Detect which cell encompasses the target text, then output its (X, Y) center coordinate. 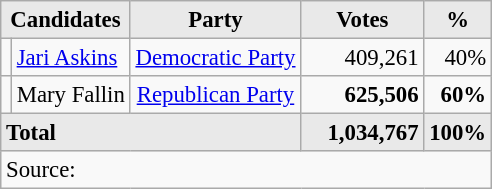
Mary Fallin (70, 95)
409,261 (362, 58)
625,506 (362, 95)
Party (216, 20)
% (458, 20)
Democratic Party (216, 58)
Candidates (66, 20)
Jari Askins (70, 58)
Total (151, 133)
Votes (362, 20)
Source: (246, 170)
40% (458, 58)
Republican Party (216, 95)
100% (458, 133)
1,034,767 (362, 133)
60% (458, 95)
